Locate the cell with the specified text and output its [X, Y] center coordinate. 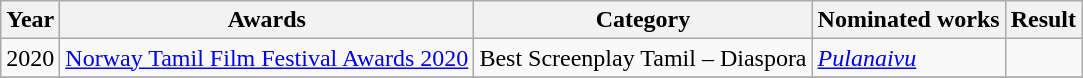
Best Screenplay Tamil – Diaspora [643, 58]
Result [1043, 20]
Awards [267, 20]
Category [643, 20]
Norway Tamil Film Festival Awards 2020 [267, 58]
Pulanaivu [908, 58]
2020 [30, 58]
Nominated works [908, 20]
Year [30, 20]
